Pinpoint the cell where the given text exists, returning its [X, Y] midpoint coordinate. 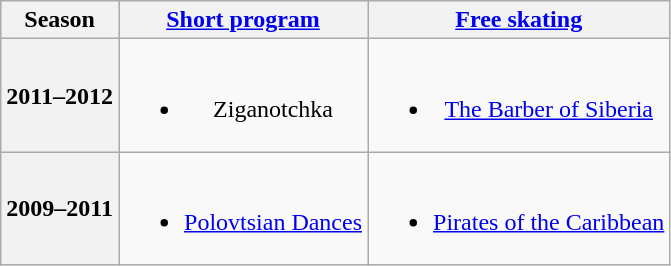
Polovtsian Dances [242, 208]
2009–2011 [60, 208]
Pirates of the Caribbean [519, 208]
Ziganotchka [242, 96]
Short program [242, 20]
Free skating [519, 20]
Season [60, 20]
2011–2012 [60, 96]
The Barber of Siberia [519, 96]
